Find where the given text appears and provide that cell's center as (x, y) coordinate. 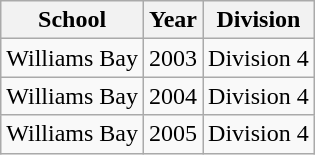
2005 (174, 134)
School (72, 20)
2003 (174, 58)
2004 (174, 96)
Year (174, 20)
Division (259, 20)
